For the text-containing cell, return its midpoint in [x, y] coordinate format. 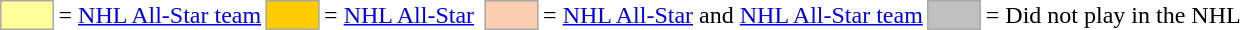
= NHL All-Star team [160, 15]
= NHL All-Star [400, 15]
= NHL All-Star and NHL All-Star team [734, 15]
